Search for the cell housing the specified text and yield its [X, Y] center coordinate. 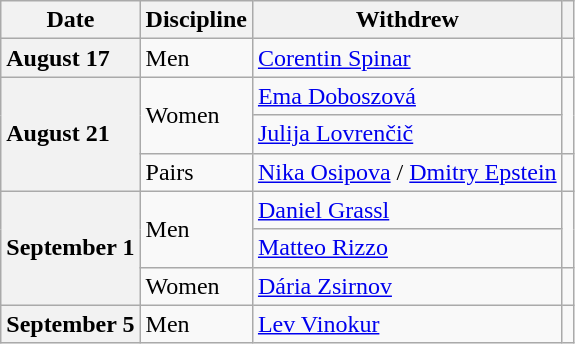
Julija Lovrenčič [407, 134]
Matteo Rizzo [407, 248]
Withdrew [407, 20]
Lev Vinokur [407, 324]
Date [70, 20]
Discipline [196, 20]
Nika Osipova / Dmitry Epstein [407, 172]
Corentin Spinar [407, 58]
Dária Zsirnov [407, 286]
Ema Doboszová [407, 96]
September 5 [70, 324]
Pairs [196, 172]
August 17 [70, 58]
August 21 [70, 134]
Daniel Grassl [407, 210]
September 1 [70, 248]
